Capture the cell that displays the provided text and extract its (x, y) central coordinate. 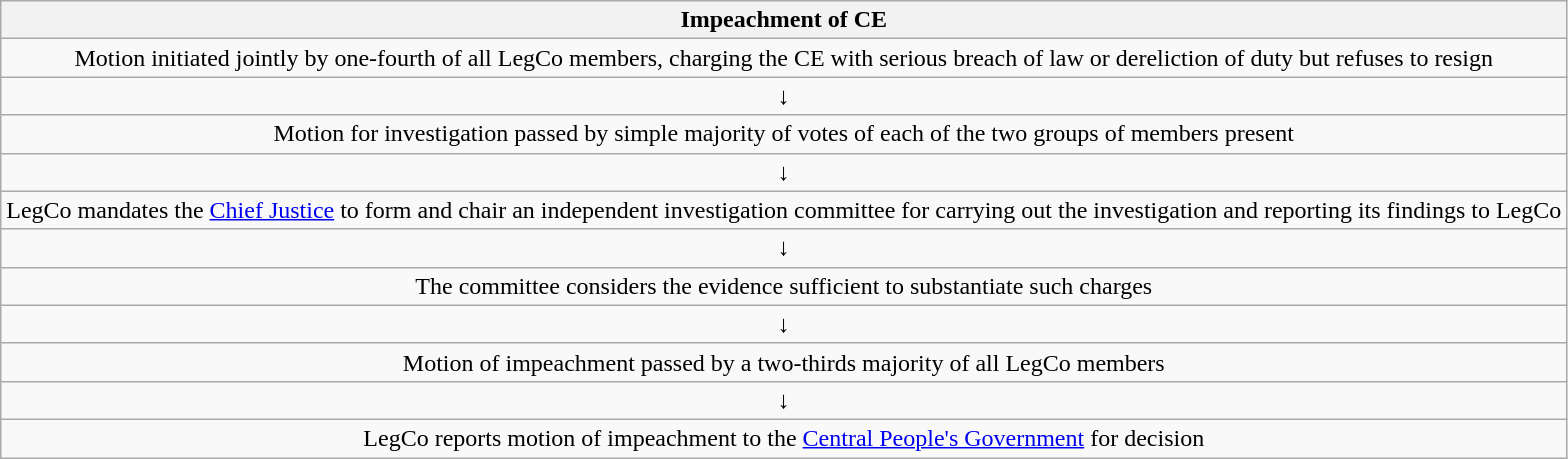
Motion for investigation passed by simple majority of votes of each of the two groups of members present (784, 134)
Motion of impeachment passed by a two-thirds majority of all LegCo members (784, 362)
Motion initiated jointly by one-fourth of all LegCo members, charging the CE with serious breach of law or dereliction of duty but refuses to resign (784, 58)
Impeachment of CE (784, 20)
The committee considers the evidence sufficient to substantiate such charges (784, 286)
LegCo reports motion of impeachment to the Central People's Government for decision (784, 438)
